Determine the [x, y] coordinate at the center of the cell enclosing the given text.  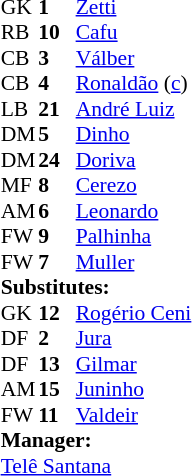
10 [57, 33]
Valdeir [134, 415]
Muller [134, 262]
Gilmar [134, 364]
13 [57, 364]
RB [20, 33]
André Luiz [134, 109]
Doriva [134, 160]
Jura [134, 339]
8 [57, 185]
Manager: [96, 441]
21 [57, 109]
Ronaldão (c) [134, 83]
Substitutes: [96, 287]
4 [57, 83]
Rogério Ceni [134, 313]
Juninho [134, 389]
Leonardo [134, 211]
12 [57, 313]
Válber [134, 58]
5 [57, 135]
Cafu [134, 33]
Dinho [134, 135]
MF [20, 185]
LB [20, 109]
9 [57, 237]
24 [57, 160]
Cerezo [134, 185]
6 [57, 211]
7 [57, 262]
Palhinha [134, 237]
15 [57, 389]
GK [20, 313]
3 [57, 58]
11 [57, 415]
2 [57, 339]
